Return (X, Y) of the center of cell containing provided text 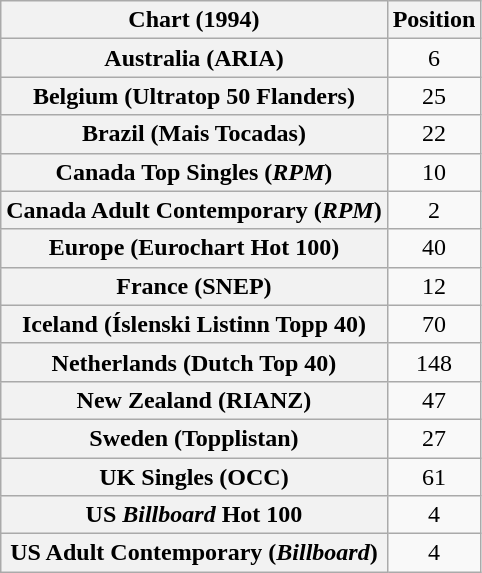
US Billboard Hot 100 (194, 515)
France (SNEP) (194, 286)
61 (434, 477)
Belgium (Ultratop 50 Flanders) (194, 96)
Brazil (Mais Tocadas) (194, 134)
Netherlands (Dutch Top 40) (194, 362)
Sweden (Topplistan) (194, 438)
Canada Top Singles (RPM) (194, 172)
148 (434, 362)
Europe (Eurochart Hot 100) (194, 248)
Australia (ARIA) (194, 58)
25 (434, 96)
70 (434, 324)
New Zealand (RIANZ) (194, 400)
40 (434, 248)
UK Singles (OCC) (194, 477)
Position (434, 20)
2 (434, 210)
Chart (1994) (194, 20)
22 (434, 134)
12 (434, 286)
6 (434, 58)
US Adult Contemporary (Billboard) (194, 553)
47 (434, 400)
27 (434, 438)
Canada Adult Contemporary (RPM) (194, 210)
Iceland (Íslenski Listinn Topp 40) (194, 324)
10 (434, 172)
